Scan for the cell matching the given text and deliver its (x, y) coordinate at center. 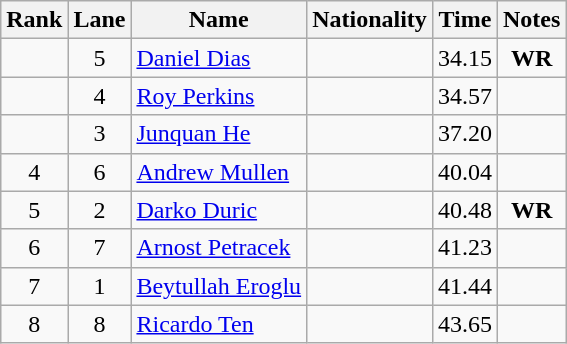
Rank (34, 20)
2 (100, 210)
Andrew Mullen (219, 172)
37.20 (464, 134)
Lane (100, 20)
Arnost Petracek (219, 248)
Notes (531, 20)
Daniel Dias (219, 58)
Darko Duric (219, 210)
34.15 (464, 58)
Roy Perkins (219, 96)
Time (464, 20)
34.57 (464, 96)
40.48 (464, 210)
Junquan He (219, 134)
41.23 (464, 248)
Beytullah Eroglu (219, 286)
Nationality (370, 20)
3 (100, 134)
41.44 (464, 286)
43.65 (464, 324)
Name (219, 20)
40.04 (464, 172)
Ricardo Ten (219, 324)
1 (100, 286)
